Provide the (x, y) coordinate of the cell's center where the given text is located.  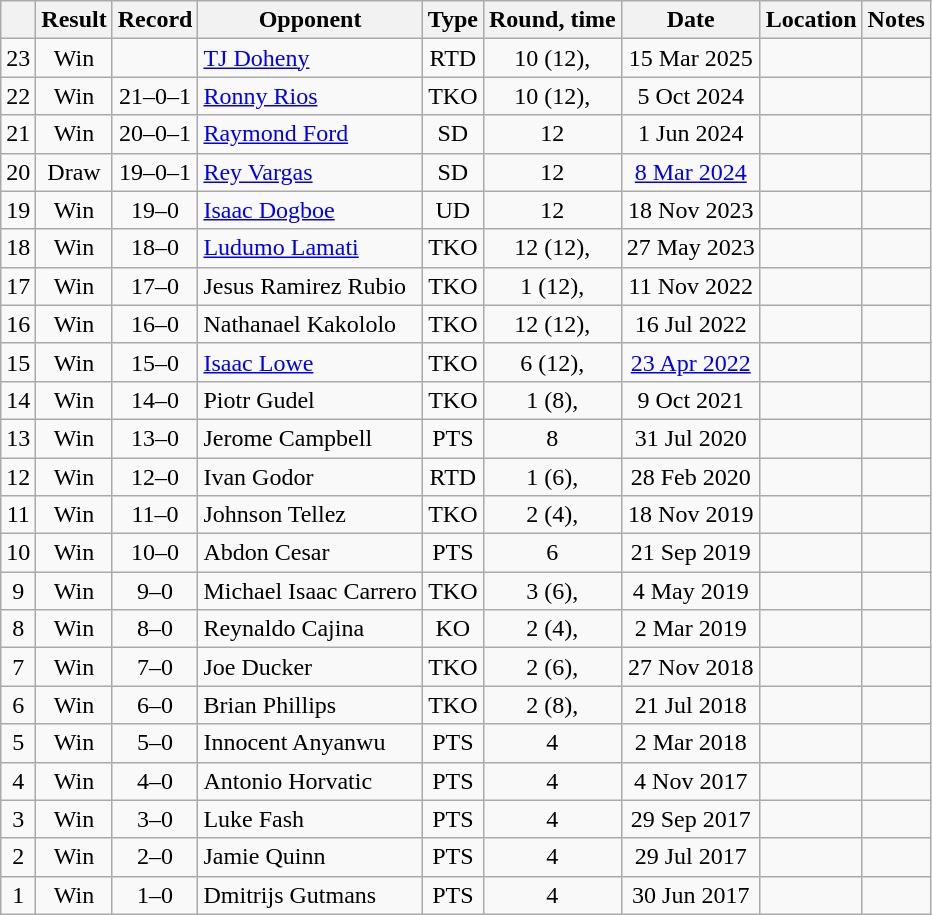
Dmitrijs Gutmans (310, 895)
Rey Vargas (310, 172)
5 (18, 743)
Date (690, 20)
14–0 (155, 400)
Result (74, 20)
19–0 (155, 210)
6–0 (155, 705)
19 (18, 210)
6 (12), (552, 362)
Raymond Ford (310, 134)
Reynaldo Cajina (310, 629)
Isaac Lowe (310, 362)
21 Sep 2019 (690, 553)
23 (18, 58)
Piotr Gudel (310, 400)
Ronny Rios (310, 96)
Luke Fash (310, 819)
KO (452, 629)
Jamie Quinn (310, 857)
Jesus Ramirez Rubio (310, 286)
30 Jun 2017 (690, 895)
18–0 (155, 248)
29 Sep 2017 (690, 819)
Nathanael Kakololo (310, 324)
11 (18, 515)
31 Jul 2020 (690, 438)
13–0 (155, 438)
1 (18, 895)
2 Mar 2018 (690, 743)
Brian Phillips (310, 705)
15 Mar 2025 (690, 58)
22 (18, 96)
5–0 (155, 743)
10 (18, 553)
5 Oct 2024 (690, 96)
9–0 (155, 591)
Isaac Dogboe (310, 210)
2 (6), (552, 667)
18 (18, 248)
20 (18, 172)
8 Mar 2024 (690, 172)
23 Apr 2022 (690, 362)
4 Nov 2017 (690, 781)
Type (452, 20)
7–0 (155, 667)
Notes (896, 20)
13 (18, 438)
2–0 (155, 857)
2 Mar 2019 (690, 629)
8–0 (155, 629)
1 Jun 2024 (690, 134)
27 May 2023 (690, 248)
7 (18, 667)
19–0–1 (155, 172)
15–0 (155, 362)
21 Jul 2018 (690, 705)
Michael Isaac Carrero (310, 591)
Draw (74, 172)
1–0 (155, 895)
Abdon Cesar (310, 553)
TJ Doheny (310, 58)
21–0–1 (155, 96)
17 (18, 286)
3–0 (155, 819)
16 (18, 324)
1 (6), (552, 477)
Innocent Anyanwu (310, 743)
18 Nov 2019 (690, 515)
3 (18, 819)
20–0–1 (155, 134)
3 (6), (552, 591)
21 (18, 134)
4 May 2019 (690, 591)
1 (12), (552, 286)
2 (8), (552, 705)
Jerome Campbell (310, 438)
11 Nov 2022 (690, 286)
Record (155, 20)
Ludumo Lamati (310, 248)
29 Jul 2017 (690, 857)
1 (8), (552, 400)
16 Jul 2022 (690, 324)
16–0 (155, 324)
4–0 (155, 781)
11–0 (155, 515)
Round, time (552, 20)
UD (452, 210)
28 Feb 2020 (690, 477)
12–0 (155, 477)
Ivan Godor (310, 477)
2 (18, 857)
10–0 (155, 553)
9 (18, 591)
Location (811, 20)
Antonio Horvatic (310, 781)
Joe Ducker (310, 667)
Johnson Tellez (310, 515)
Opponent (310, 20)
18 Nov 2023 (690, 210)
9 Oct 2021 (690, 400)
15 (18, 362)
27 Nov 2018 (690, 667)
17–0 (155, 286)
14 (18, 400)
